Pinpoint the cell where the given text exists, returning its [X, Y] midpoint coordinate. 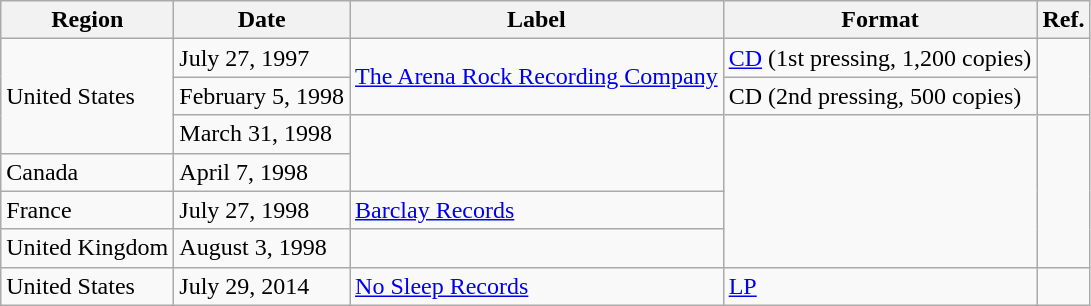
United Kingdom [88, 248]
March 31, 1998 [262, 134]
The Arena Rock Recording Company [537, 77]
CD (2nd pressing, 500 copies) [880, 96]
No Sleep Records [537, 286]
Date [262, 20]
April 7, 1998 [262, 172]
August 3, 1998 [262, 248]
Ref. [1064, 20]
LP [880, 286]
CD (1st pressing, 1,200 copies) [880, 58]
July 29, 2014 [262, 286]
Barclay Records [537, 210]
France [88, 210]
July 27, 1997 [262, 58]
Canada [88, 172]
Label [537, 20]
Format [880, 20]
July 27, 1998 [262, 210]
February 5, 1998 [262, 96]
Region [88, 20]
